Identify which cell holds the provided text, then report its (X, Y) central coordinate. 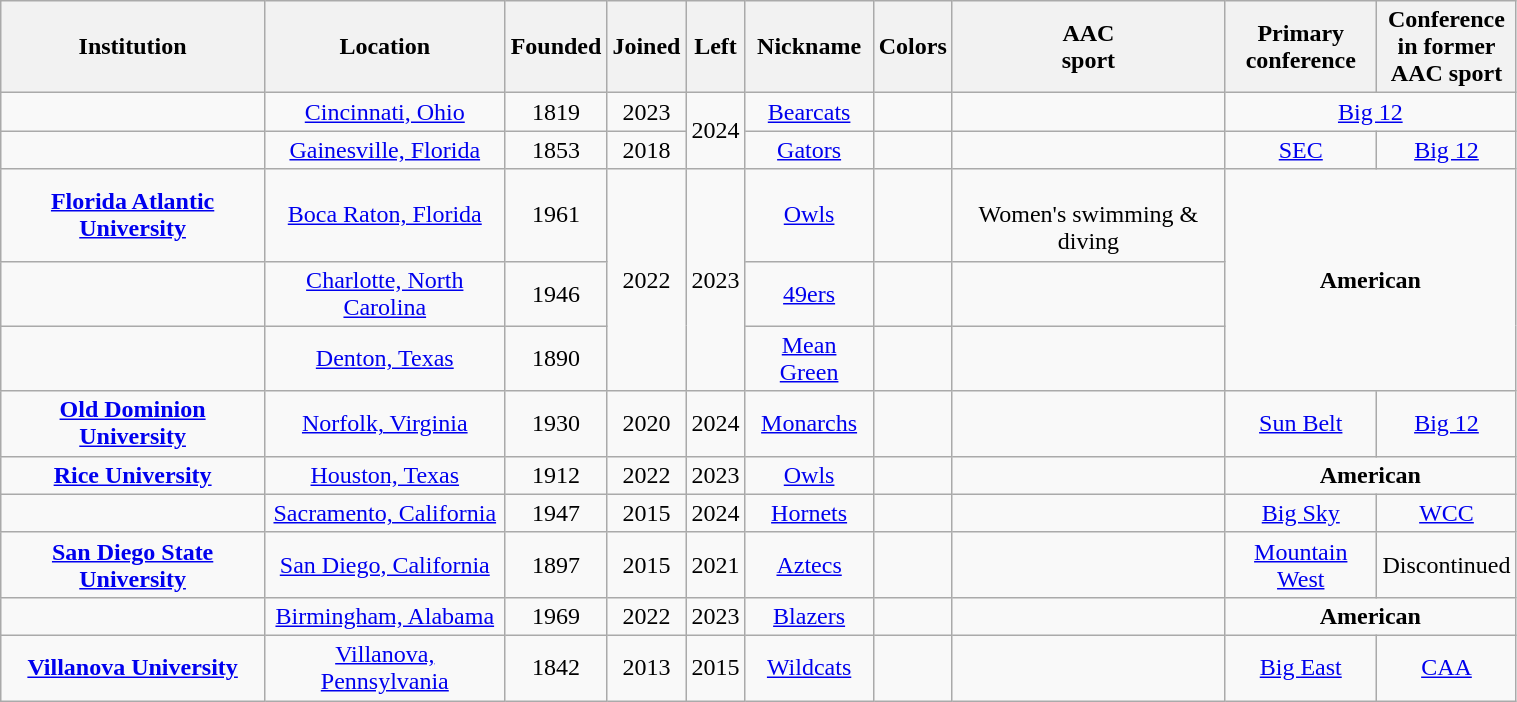
Mean Green (809, 358)
Hornets (809, 513)
Old Dominion University (133, 424)
Bearcats (809, 112)
Nickname (809, 47)
Blazers (809, 616)
Primaryconference (1301, 47)
Norfolk, Virginia (384, 424)
Rice University (133, 475)
1853 (556, 150)
Birmingham, Alabama (384, 616)
49ers (809, 294)
1819 (556, 112)
2018 (646, 150)
1947 (556, 513)
AACsport (1088, 47)
Cincinnati, Ohio (384, 112)
2020 (646, 424)
1842 (556, 668)
1969 (556, 616)
Charlotte, North Carolina (384, 294)
Institution (133, 47)
WCC (1446, 513)
2013 (646, 668)
Florida Atlantic University (133, 215)
Women's swimming & diving (1088, 215)
Boca Raton, Florida (384, 215)
Mountain West (1301, 564)
Discontinued (1446, 564)
Colors (912, 47)
Joined (646, 47)
Gators (809, 150)
2021 (716, 564)
Villanova, Pennsylvania (384, 668)
1890 (556, 358)
Wildcats (809, 668)
1930 (556, 424)
1946 (556, 294)
Sacramento, California (384, 513)
SEC (1301, 150)
1912 (556, 475)
San Diego State University (133, 564)
San Diego, California (384, 564)
Sun Belt (1301, 424)
Monarchs (809, 424)
Aztecs (809, 564)
Big Sky (1301, 513)
Houston, Texas (384, 475)
Conferencein formerAAC sport (1446, 47)
Big East (1301, 668)
Left (716, 47)
Gainesville, Florida (384, 150)
1961 (556, 215)
Denton, Texas (384, 358)
CAA (1446, 668)
Founded (556, 47)
Villanova University (133, 668)
Location (384, 47)
1897 (556, 564)
